For the text-containing cell, return its midpoint in [X, Y] coordinate format. 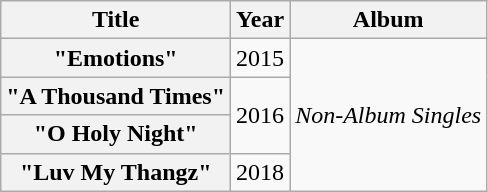
"O Holy Night" [116, 134]
2015 [260, 58]
2018 [260, 172]
Album [388, 20]
"Luv My Thangz" [116, 172]
2016 [260, 115]
Title [116, 20]
Year [260, 20]
"A Thousand Times" [116, 96]
Non-Album Singles [388, 115]
"Emotions" [116, 58]
